Capture the cell that displays the provided text and extract its [X, Y] central coordinate. 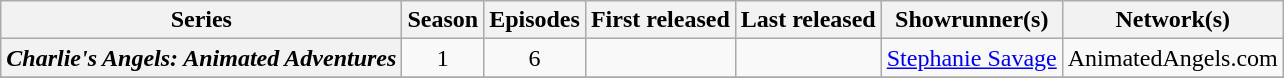
Last released [808, 20]
First released [660, 20]
Charlie's Angels: Animated Adventures [202, 58]
AnimatedAngels.com [1172, 58]
Episodes [535, 20]
6 [535, 58]
1 [443, 58]
Showrunner(s) [972, 20]
Network(s) [1172, 20]
Series [202, 20]
Stephanie Savage [972, 58]
Season [443, 20]
